Return the [X, Y] coordinate for the center point of the cell that contains the specified text.  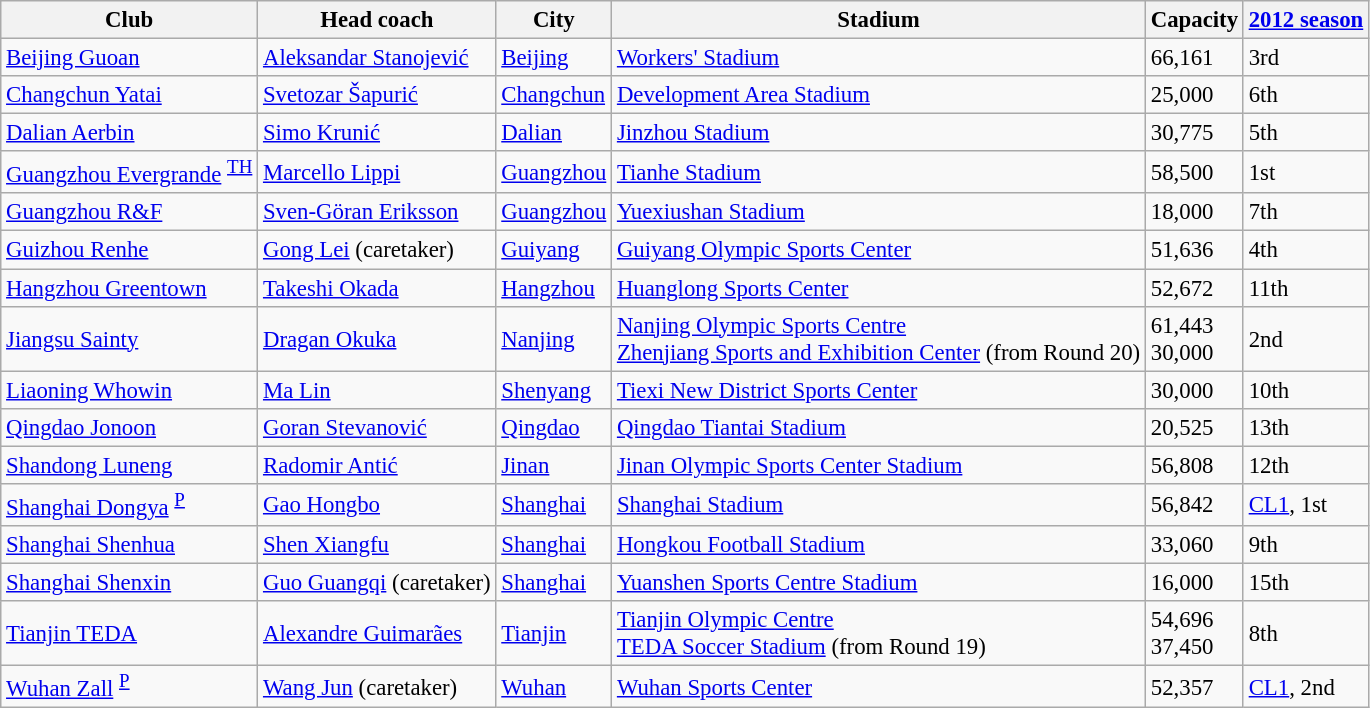
Head coach [377, 20]
16,000 [1194, 582]
Tianjin Olympic CentreTEDA Soccer Stadium (from Round 19) [879, 634]
Tiexi New District Sports Center [879, 390]
Ma Lin [377, 390]
Qingdao [554, 427]
Yuanshen Sports Centre Stadium [879, 582]
Wuhan Zall P [130, 687]
Guiyang Olympic Sports Center [879, 250]
33,060 [1194, 545]
12th [1306, 465]
7th [1306, 213]
Guangzhou Evergrande TH [130, 172]
Qingdao Jonoon [130, 427]
30,000 [1194, 390]
Sven-Göran Eriksson [377, 213]
Aleksandar Stanojević [377, 58]
City [554, 20]
5th [1306, 133]
Gong Lei (caretaker) [377, 250]
Hongkou Football Stadium [879, 545]
15th [1306, 582]
Shenyang [554, 390]
25,000 [1194, 95]
54,69637,450 [1194, 634]
Tianhe Stadium [879, 172]
Qingdao Tiantai Stadium [879, 427]
Dalian Aerbin [130, 133]
Takeshi Okada [377, 288]
Wang Jun (caretaker) [377, 687]
Nanjing [554, 338]
Shanghai Dongya P [130, 505]
Changchun [554, 95]
Beijing [554, 58]
Hangzhou [554, 288]
Huanglong Sports Center [879, 288]
Shanghai Shenhua [130, 545]
CL1, 1st [1306, 505]
56,842 [1194, 505]
66,161 [1194, 58]
Liaoning Whowin [130, 390]
Shen Xiangfu [377, 545]
Guiyang [554, 250]
Shandong Luneng [130, 465]
20,525 [1194, 427]
8th [1306, 634]
Jinan [554, 465]
Marcello Lippi [377, 172]
Guangzhou R&F [130, 213]
58,500 [1194, 172]
Jinzhou Stadium [879, 133]
Dragan Okuka [377, 338]
13th [1306, 427]
Workers' Stadium [879, 58]
1st [1306, 172]
2012 season [1306, 20]
9th [1306, 545]
Changchun Yatai [130, 95]
52,357 [1194, 687]
Jiangsu Sainty [130, 338]
2nd [1306, 338]
Dalian [554, 133]
52,672 [1194, 288]
56,808 [1194, 465]
CL1, 2nd [1306, 687]
Gao Hongbo [377, 505]
Wuhan Sports Center [879, 687]
Development Area Stadium [879, 95]
Club [130, 20]
Shanghai Stadium [879, 505]
Goran Stevanović [377, 427]
Hangzhou Greentown [130, 288]
Nanjing Olympic Sports CentreZhenjiang Sports and Exhibition Center (from Round 20) [879, 338]
Radomir Antić [377, 465]
Wuhan [554, 687]
Shanghai Shenxin [130, 582]
Alexandre Guimarães [377, 634]
10th [1306, 390]
4th [1306, 250]
51,636 [1194, 250]
11th [1306, 288]
Simo Krunić [377, 133]
61,44330,000 [1194, 338]
Beijing Guoan [130, 58]
18,000 [1194, 213]
Tianjin TEDA [130, 634]
Svetozar Šapurić [377, 95]
Jinan Olympic Sports Center Stadium [879, 465]
Stadium [879, 20]
30,775 [1194, 133]
Tianjin [554, 634]
3rd [1306, 58]
Capacity [1194, 20]
6th [1306, 95]
Guo Guangqi (caretaker) [377, 582]
Guizhou Renhe [130, 250]
Yuexiushan Stadium [879, 213]
